Extract the (x, y) coordinate from the center of the cell holding the provided text.  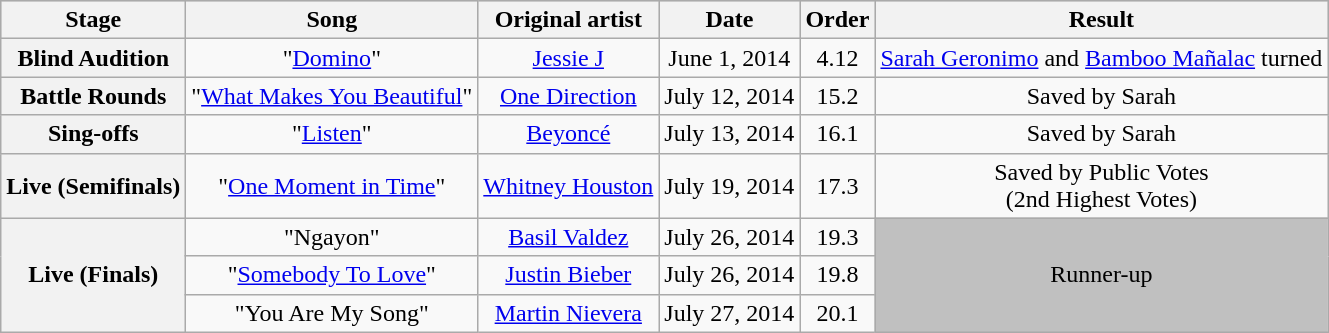
July 13, 2014 (730, 134)
Battle Rounds (94, 96)
20.1 (838, 313)
Date (730, 20)
"Domino" (332, 58)
Sing-offs (94, 134)
Order (838, 20)
16.1 (838, 134)
Blind Audition (94, 58)
Jessie J (568, 58)
Song (332, 20)
July 12, 2014 (730, 96)
15.2 (838, 96)
Basil Valdez (568, 237)
Original artist (568, 20)
Whitney Houston (568, 186)
June 1, 2014 (730, 58)
"One Moment in Time" (332, 186)
July 19, 2014 (730, 186)
Saved by Public Votes (2nd Highest Votes) (1102, 186)
Runner-up (1102, 275)
July 27, 2014 (730, 313)
One Direction (568, 96)
19.8 (838, 275)
17.3 (838, 186)
"Ngayon" (332, 237)
Live (Semifinals) (94, 186)
"What Makes You Beautiful" (332, 96)
Stage (94, 20)
4.12 (838, 58)
Beyoncé (568, 134)
Result (1102, 20)
Live (Finals) (94, 275)
Justin Bieber (568, 275)
"Listen" (332, 134)
"You Are My Song" (332, 313)
Sarah Geronimo and Bamboo Mañalac turned (1102, 58)
Martin Nievera (568, 313)
"Somebody To Love" (332, 275)
19.3 (838, 237)
